Output the (X, Y) coordinate of the center of the cell containing the given text.  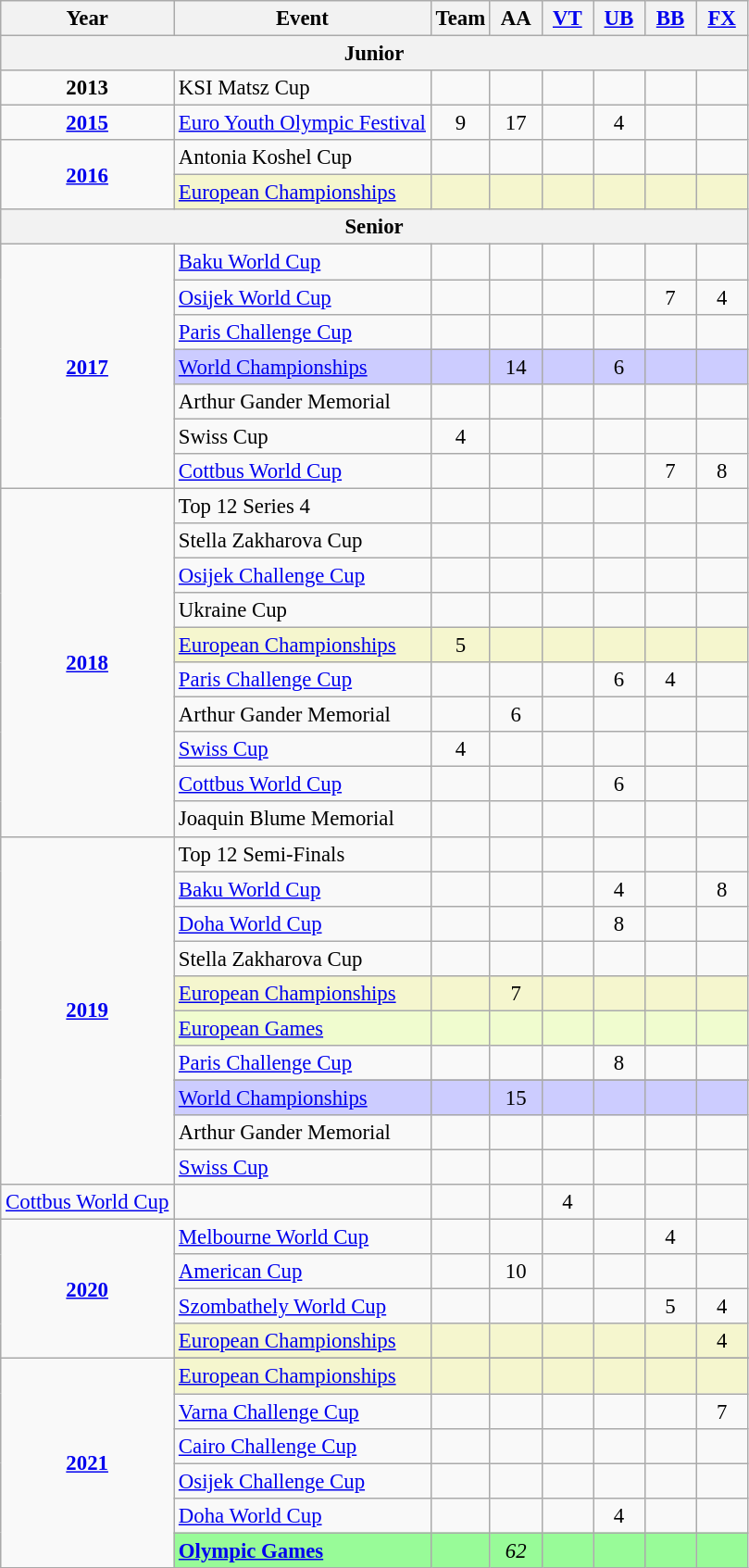
Olympic Games (303, 1550)
Junior (374, 54)
2015 (87, 123)
Team (460, 19)
Top 12 Semi-Finals (303, 854)
17 (516, 123)
Year (87, 19)
10 (516, 1272)
Euro Youth Olympic Festival (303, 123)
KSI Matsz Cup (303, 88)
2021 (87, 1463)
Szombathely World Cup (303, 1307)
Event (303, 19)
Joaquin Blume Memorial (303, 820)
VT (568, 19)
Ukraine Cup (303, 610)
15 (516, 1098)
Top 12 Series 4 (303, 506)
FX (722, 19)
Senior (374, 227)
Varna Challenge Cup (303, 1411)
BB (670, 19)
European Games (303, 1028)
2013 (87, 88)
2017 (87, 367)
Osijek World Cup (303, 297)
9 (460, 123)
2016 (87, 174)
2018 (87, 662)
Melbourne World Cup (303, 1237)
AA (516, 19)
American Cup (303, 1272)
2020 (87, 1289)
62 (516, 1550)
Antonia Koshel Cup (303, 157)
UB (619, 19)
14 (516, 367)
2019 (87, 1010)
Cairo Challenge Cup (303, 1446)
